Return the (x, y) coordinate for the center point of the cell that contains the specified text.  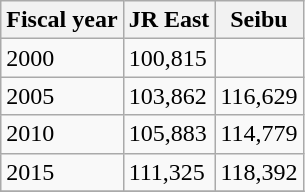
114,779 (259, 134)
103,862 (169, 96)
2015 (62, 172)
111,325 (169, 172)
JR East (169, 20)
116,629 (259, 96)
2000 (62, 58)
105,883 (169, 134)
Fiscal year (62, 20)
100,815 (169, 58)
2005 (62, 96)
Seibu (259, 20)
2010 (62, 134)
118,392 (259, 172)
